Determine the [x, y] coordinate at the center of the cell enclosing the given text.  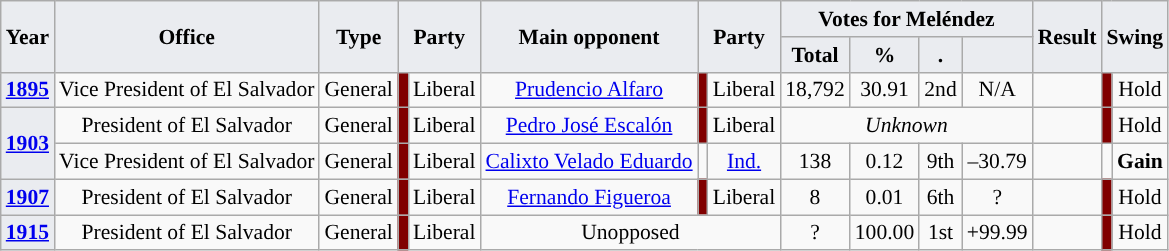
Unknown [906, 126]
–30.79 [998, 162]
18,792 [814, 90]
Calixto Velado Eduardo [588, 162]
0.12 [884, 162]
Year [28, 36]
1907 [28, 197]
1895 [28, 90]
+99.99 [998, 233]
Type [358, 36]
Total [814, 55]
Office [186, 36]
N/A [998, 90]
9th [940, 162]
6th [940, 197]
Gain [1140, 162]
1915 [28, 233]
8 [814, 197]
138 [814, 162]
Pedro José Escalón [588, 126]
Votes for Meléndez [906, 19]
Fernando Figueroa [588, 197]
1903 [28, 144]
100.00 [884, 233]
. [940, 55]
2nd [940, 90]
% [884, 55]
Result [1068, 36]
1st [940, 233]
Main opponent [588, 36]
Ind. [744, 162]
Unopposed [630, 233]
30.91 [884, 90]
Swing [1136, 36]
Prudencio Alfaro [588, 90]
0.01 [884, 197]
